Provide the [X, Y] coordinate of the cell's center where the given text is located.  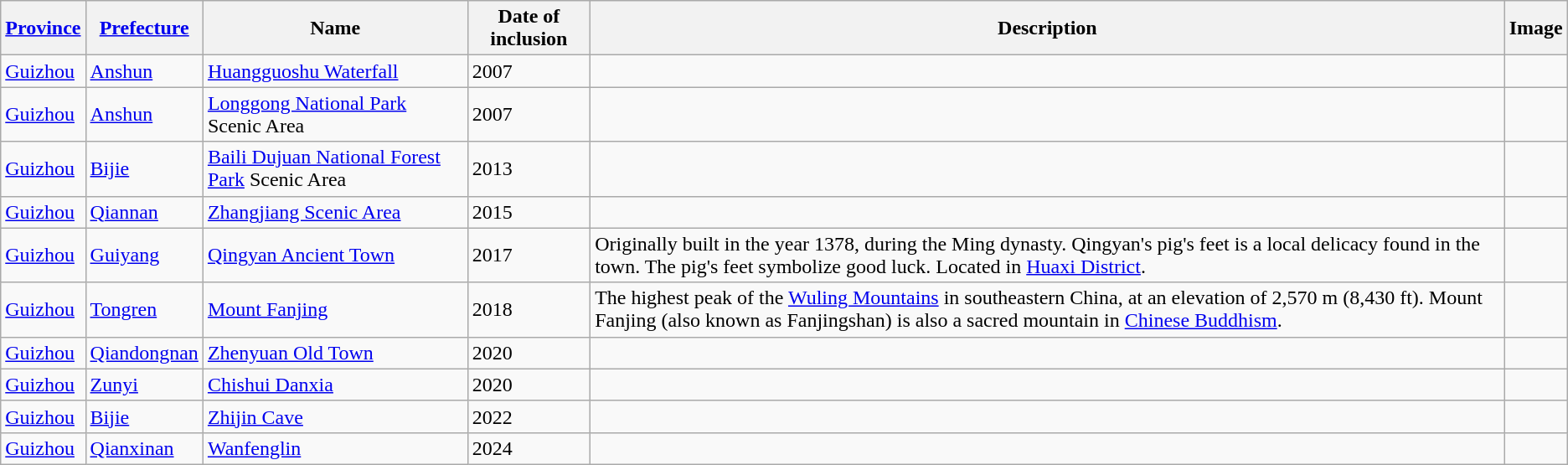
Mount Fanjing [335, 310]
Guiyang [144, 255]
2013 [529, 169]
Qiannan [144, 212]
Tongren [144, 310]
Baili Dujuan National Forest Park Scenic Area [335, 169]
Province [44, 28]
Date of inclusion [529, 28]
Qiandongnan [144, 353]
Huangguoshu Waterfall [335, 71]
Image [1536, 28]
Prefecture [144, 28]
2018 [529, 310]
2024 [529, 448]
Chishui Danxia [335, 385]
Zhangjiang Scenic Area [335, 212]
Zhenyuan Old Town [335, 353]
Qianxinan [144, 448]
Zunyi [144, 385]
Name [335, 28]
Wanfenglin [335, 448]
2017 [529, 255]
Zhijin Cave [335, 416]
Longgong National Park Scenic Area [335, 114]
Qingyan Ancient Town [335, 255]
Description [1048, 28]
2022 [529, 416]
2015 [529, 212]
